Extract the [X, Y] coordinate from the center of the cell holding the provided text.  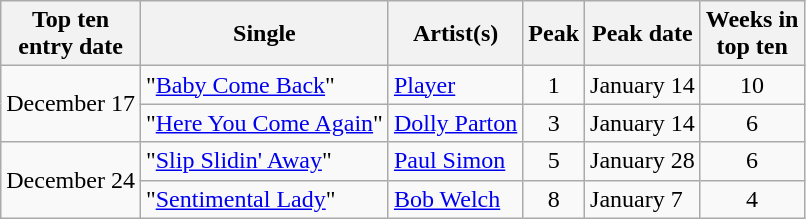
Dolly Parton [455, 123]
5 [554, 161]
4 [752, 199]
10 [752, 85]
Player [455, 85]
8 [554, 199]
1 [554, 85]
Top tenentry date [71, 34]
"Slip Slidin' Away" [264, 161]
Weeks intop ten [752, 34]
Bob Welch [455, 199]
Paul Simon [455, 161]
"Sentimental Lady" [264, 199]
Artist(s) [455, 34]
Single [264, 34]
3 [554, 123]
December 17 [71, 104]
December 24 [71, 180]
January 28 [643, 161]
Peak [554, 34]
January 7 [643, 199]
"Baby Come Back" [264, 85]
"Here You Come Again" [264, 123]
Peak date [643, 34]
